Determine the (X, Y) coordinate at the center of the cell enclosing the given text.  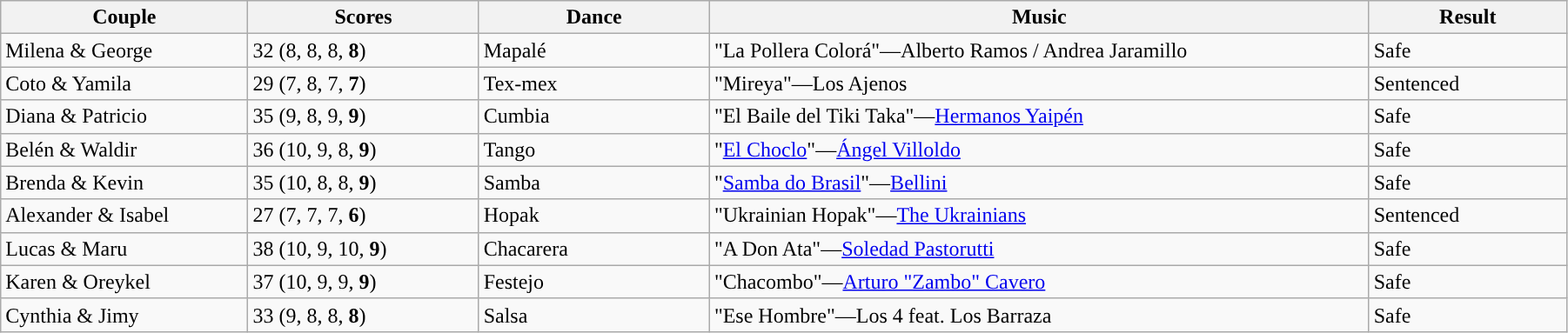
Milena & George (124, 50)
Brenda & Kevin (124, 183)
Cumbia (593, 117)
32 (8, 8, 8, 8) (364, 50)
Alexander & Isabel (124, 216)
27 (7, 7, 7, 6) (364, 216)
33 (9, 8, 8, 8) (364, 315)
"El Baile del Tiki Taka"—Hermanos Yaipén (1039, 117)
"Ukrainian Hopak"—The Ukrainians (1039, 216)
"La Pollera Colorá"—Alberto Ramos / Andrea Jaramillo (1039, 50)
Karen & Oreykel (124, 282)
Salsa (593, 315)
"Chacombo"—Arturo "Zambo" Cavero (1039, 282)
"Mireya"—Los Ajenos (1039, 83)
Lucas & Maru (124, 249)
Samba (593, 183)
36 (10, 9, 8, 9) (364, 150)
Cynthia & Jimy (124, 315)
37 (10, 9, 9, 9) (364, 282)
Result (1467, 17)
35 (10, 8, 8, 9) (364, 183)
29 (7, 8, 7, 7) (364, 83)
Belén & Waldir (124, 150)
"A Don Ata"—Soledad Pastorutti (1039, 249)
Coto & Yamila (124, 83)
Diana & Patricio (124, 117)
38 (10, 9, 10, 9) (364, 249)
"El Choclo"—Ángel Villoldo (1039, 150)
35 (9, 8, 9, 9) (364, 117)
Hopak (593, 216)
Chacarera (593, 249)
Tango (593, 150)
Couple (124, 17)
Tex-mex (593, 83)
Dance (593, 17)
Mapalé (593, 50)
Music (1039, 17)
Scores (364, 17)
"Ese Hombre"—Los 4 feat. Los Barraza (1039, 315)
Festejo (593, 282)
"Samba do Brasil"—Bellini (1039, 183)
